Return the (x, y) coordinate for the center point of the cell that contains the specified text.  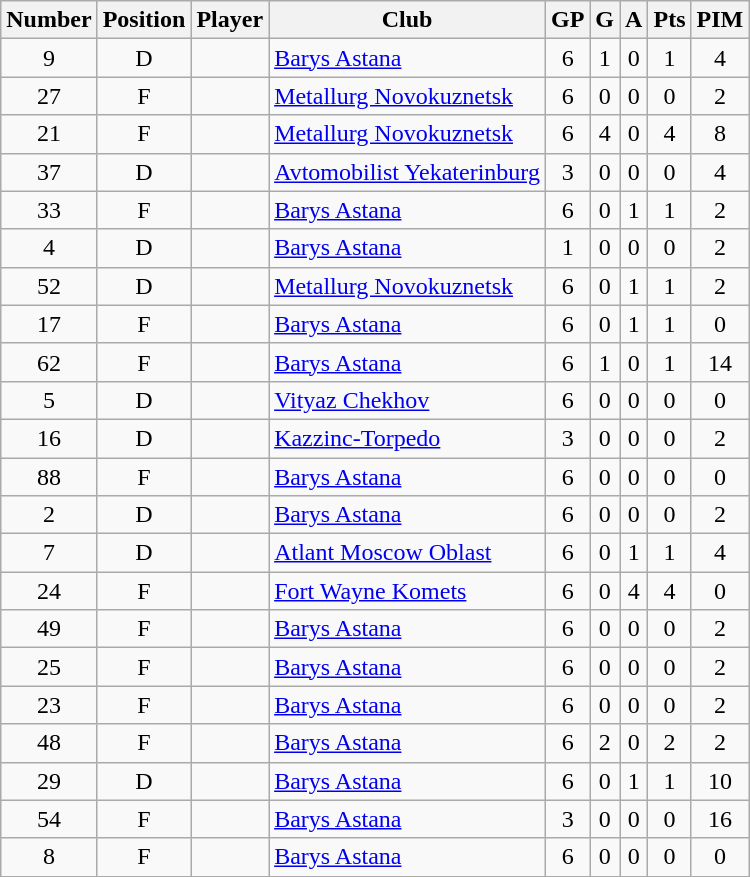
Club (408, 20)
10 (720, 781)
Number (49, 20)
62 (49, 362)
A (634, 20)
Position (144, 20)
49 (49, 629)
G (605, 20)
21 (49, 134)
PIM (720, 20)
Atlant Moscow Oblast (408, 553)
17 (49, 324)
GP (567, 20)
27 (49, 96)
Fort Wayne Komets (408, 591)
23 (49, 705)
29 (49, 781)
Avtomobilist Yekaterinburg (408, 172)
7 (49, 553)
14 (720, 362)
25 (49, 667)
Pts (670, 20)
37 (49, 172)
24 (49, 591)
33 (49, 210)
5 (49, 400)
Player (230, 20)
9 (49, 58)
88 (49, 477)
Kazzinc-Torpedo (408, 438)
52 (49, 286)
Vityaz Chekhov (408, 400)
48 (49, 743)
54 (49, 819)
